Locate the cell with the specified text and output its [x, y] center coordinate. 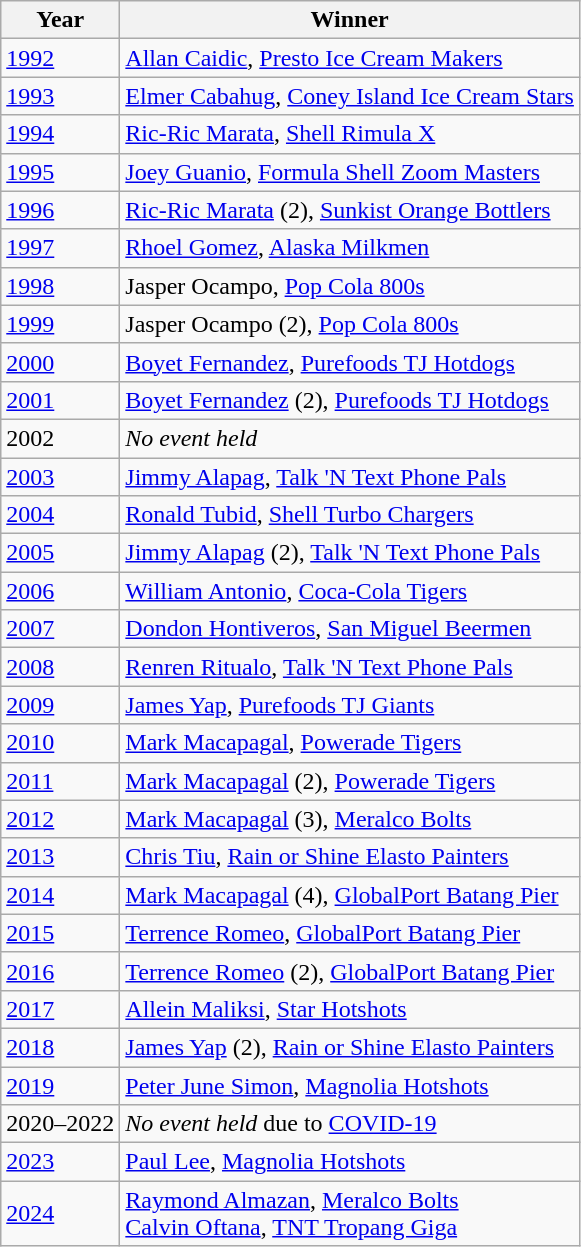
Ronald Tubid, Shell Turbo Chargers [350, 515]
William Antonio, Coca-Cola Tigers [350, 591]
Raymond Almazan, Meralco Bolts Calvin Oftana, TNT Tropang Giga [350, 1214]
Mark Macapagal (4), GlobalPort Batang Pier [350, 895]
2015 [60, 933]
Boyet Fernandez, Purefoods TJ Hotdogs [350, 362]
Terrence Romeo (2), GlobalPort Batang Pier [350, 971]
2007 [60, 629]
Ric-Ric Marata, Shell Rimula X [350, 134]
2020–2022 [60, 1124]
2024 [60, 1214]
Jimmy Alapag, Talk 'N Text Phone Pals [350, 477]
2002 [60, 438]
Mark Macapagal (2), Powerade Tigers [350, 781]
1994 [60, 134]
2010 [60, 743]
2013 [60, 857]
2019 [60, 1085]
2016 [60, 971]
Jasper Ocampo, Pop Cola 800s [350, 286]
Ric-Ric Marata (2), Sunkist Orange Bottlers [350, 210]
Year [60, 20]
No event held [350, 438]
2017 [60, 1009]
Winner [350, 20]
2001 [60, 400]
2004 [60, 515]
1993 [60, 96]
Elmer Cabahug, Coney Island Ice Cream Stars [350, 96]
James Yap, Purefoods TJ Giants [350, 705]
1996 [60, 210]
Chris Tiu, Rain or Shine Elasto Painters [350, 857]
Joey Guanio, Formula Shell Zoom Masters [350, 172]
Paul Lee, Magnolia Hotshots [350, 1162]
No event held due to COVID-19 [350, 1124]
Mark Macapagal, Powerade Tigers [350, 743]
Rhoel Gomez, Alaska Milkmen [350, 248]
Renren Ritualo, Talk 'N Text Phone Pals [350, 667]
Dondon Hontiveros, San Miguel Beermen [350, 629]
Terrence Romeo, GlobalPort Batang Pier [350, 933]
1998 [60, 286]
Peter June Simon, Magnolia Hotshots [350, 1085]
2023 [60, 1162]
1992 [60, 58]
2014 [60, 895]
James Yap (2), Rain or Shine Elasto Painters [350, 1047]
1999 [60, 324]
2000 [60, 362]
2008 [60, 667]
2005 [60, 553]
1997 [60, 248]
2012 [60, 819]
Boyet Fernandez (2), Purefoods TJ Hotdogs [350, 400]
2018 [60, 1047]
2011 [60, 781]
2009 [60, 705]
2003 [60, 477]
Allan Caidic, Presto Ice Cream Makers [350, 58]
2006 [60, 591]
Jimmy Alapag (2), Talk 'N Text Phone Pals [350, 553]
1995 [60, 172]
Jasper Ocampo (2), Pop Cola 800s [350, 324]
Mark Macapagal (3), Meralco Bolts [350, 819]
Allein Maliksi, Star Hotshots [350, 1009]
